Capture the cell that displays the provided text and extract its [x, y] central coordinate. 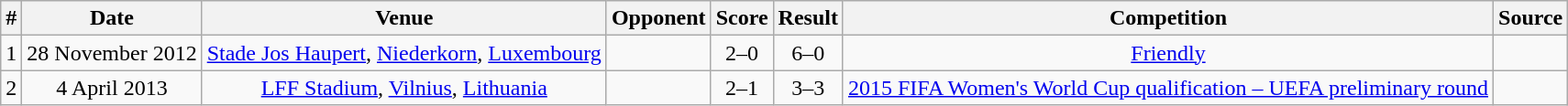
2 [11, 88]
6–0 [808, 53]
4 April 2013 [112, 88]
Venue [403, 18]
# [11, 18]
28 November 2012 [112, 53]
Friendly [1168, 53]
Date [112, 18]
Score [742, 18]
Opponent [658, 18]
2–1 [742, 88]
3–3 [808, 88]
2015 FIFA Women's World Cup qualification – UEFA preliminary round [1168, 88]
2–0 [742, 53]
Result [808, 18]
Source [1531, 18]
LFF Stadium, Vilnius, Lithuania [403, 88]
Stade Jos Haupert, Niederkorn, Luxembourg [403, 53]
1 [11, 53]
Competition [1168, 18]
